Determine the (x, y) coordinate at the center of the cell enclosing the given text.  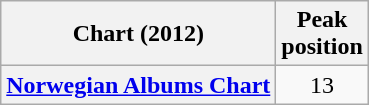
13 (322, 85)
Norwegian Albums Chart (138, 85)
Chart (2012) (138, 34)
Peakposition (322, 34)
